Return [x, y] of the center of cell containing provided text 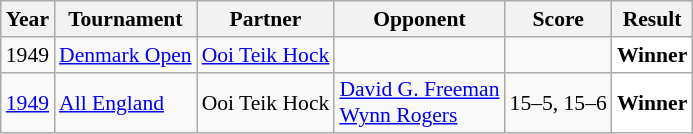
Opponent [419, 19]
Year [28, 19]
Tournament [126, 19]
David G. Freeman Wynn Rogers [419, 102]
Partner [266, 19]
Denmark Open [126, 55]
Result [652, 19]
All England [126, 102]
15–5, 15–6 [558, 102]
Score [558, 19]
